Determine the (X, Y) coordinate at the center of the cell enclosing the given text.  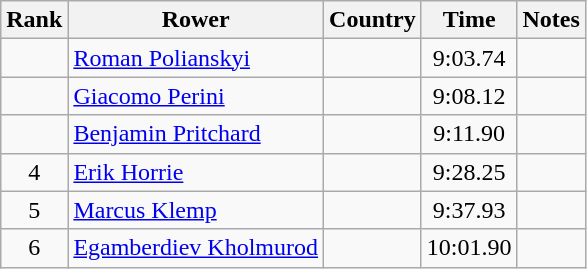
Rower (196, 20)
9:11.90 (469, 134)
6 (34, 248)
Time (469, 20)
10:01.90 (469, 248)
Benjamin Pritchard (196, 134)
Country (373, 20)
5 (34, 210)
9:37.93 (469, 210)
9:28.25 (469, 172)
4 (34, 172)
9:03.74 (469, 58)
Marcus Klemp (196, 210)
Egamberdiev Kholmurod (196, 248)
Giacomo Perini (196, 96)
Notes (551, 20)
Rank (34, 20)
Erik Horrie (196, 172)
Roman Polianskyi (196, 58)
9:08.12 (469, 96)
